Extract the (x, y) coordinate from the center of the cell holding the provided text.  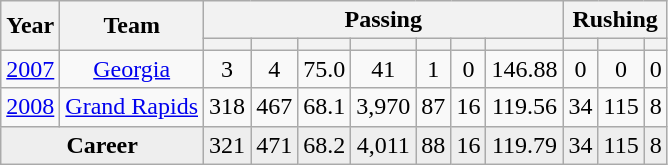
1 (434, 69)
2007 (30, 69)
467 (274, 107)
321 (228, 145)
68.1 (324, 107)
Team (132, 26)
41 (384, 69)
4,011 (384, 145)
Grand Rapids (132, 107)
88 (434, 145)
4 (274, 69)
75.0 (324, 69)
318 (228, 107)
119.79 (524, 145)
Passing (384, 20)
2008 (30, 107)
Georgia (132, 69)
471 (274, 145)
146.88 (524, 69)
119.56 (524, 107)
Rushing (615, 20)
3 (228, 69)
68.2 (324, 145)
87 (434, 107)
Career (102, 145)
3,970 (384, 107)
Year (30, 26)
